From the cell containing the given text, extract its center point as [X, Y] coordinate. 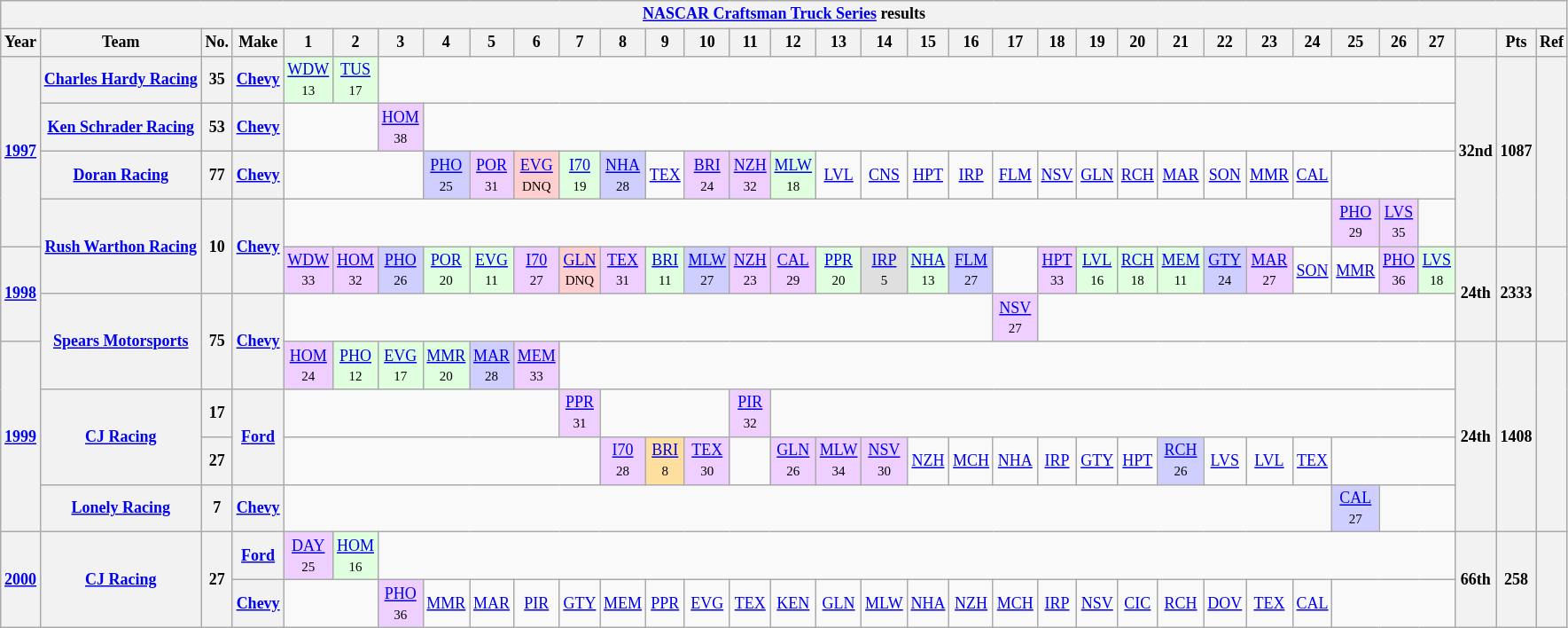
LVS18 [1436, 271]
MEM33 [536, 365]
NSV30 [885, 460]
CAL27 [1356, 508]
11 [750, 43]
1999 [21, 436]
23 [1269, 43]
13 [839, 43]
75 [216, 341]
GLN26 [792, 460]
LVS [1225, 460]
2000 [21, 580]
LVS35 [1399, 223]
12 [792, 43]
HOM24 [308, 365]
CAL29 [792, 271]
TUS17 [356, 80]
2333 [1516, 294]
PPR [665, 603]
53 [216, 128]
NHA28 [623, 175]
MMR20 [447, 365]
MLW34 [839, 460]
BRI11 [665, 271]
MAR27 [1269, 271]
MLW [885, 603]
KEN [792, 603]
NASCAR Craftsman Truck Series results [784, 14]
MEM [623, 603]
NHA13 [928, 271]
No. [216, 43]
MAR28 [492, 365]
19 [1097, 43]
GTY24 [1225, 271]
HOM38 [401, 128]
PHO29 [1356, 223]
EVGDNQ [536, 175]
WDW13 [308, 80]
PHO12 [356, 365]
Doran Racing [121, 175]
14 [885, 43]
DOV [1225, 603]
HOM16 [356, 556]
LVL16 [1097, 271]
I7019 [580, 175]
WDW33 [308, 271]
Year [21, 43]
RCH26 [1181, 460]
77 [216, 175]
25 [1356, 43]
18 [1057, 43]
3 [401, 43]
1 [308, 43]
EVG17 [401, 365]
EVG [707, 603]
CNS [885, 175]
1087 [1516, 151]
16 [971, 43]
MLW18 [792, 175]
BRI8 [665, 460]
5 [492, 43]
Ken Schrader Racing [121, 128]
21 [1181, 43]
PIR [536, 603]
6 [536, 43]
TEX31 [623, 271]
I7027 [536, 271]
NZH23 [750, 271]
MLW27 [707, 271]
CIC [1138, 603]
Spears Motorsports [121, 341]
Charles Hardy Racing [121, 80]
Make [258, 43]
PHO25 [447, 175]
HPT33 [1057, 271]
8 [623, 43]
20 [1138, 43]
NSV27 [1015, 318]
I7028 [623, 460]
1997 [21, 151]
1998 [21, 294]
22 [1225, 43]
Ref [1552, 43]
258 [1516, 580]
2 [356, 43]
POR31 [492, 175]
PPR31 [580, 413]
24 [1312, 43]
POR20 [447, 271]
DAY25 [308, 556]
26 [1399, 43]
FLM27 [971, 271]
35 [216, 80]
BRI24 [707, 175]
PHO26 [401, 271]
PIR32 [750, 413]
15 [928, 43]
Lonely Racing [121, 508]
32nd [1475, 151]
RCH18 [1138, 271]
9 [665, 43]
Pts [1516, 43]
TEX30 [707, 460]
66th [1475, 580]
1408 [1516, 436]
HOM32 [356, 271]
IRP5 [885, 271]
EVG11 [492, 271]
MEM11 [1181, 271]
Rush Warthon Racing [121, 247]
FLM [1015, 175]
Team [121, 43]
4 [447, 43]
NZH32 [750, 175]
GLNDNQ [580, 271]
PPR20 [839, 271]
